Detect which cell encompasses the target text, then output its (X, Y) center coordinate. 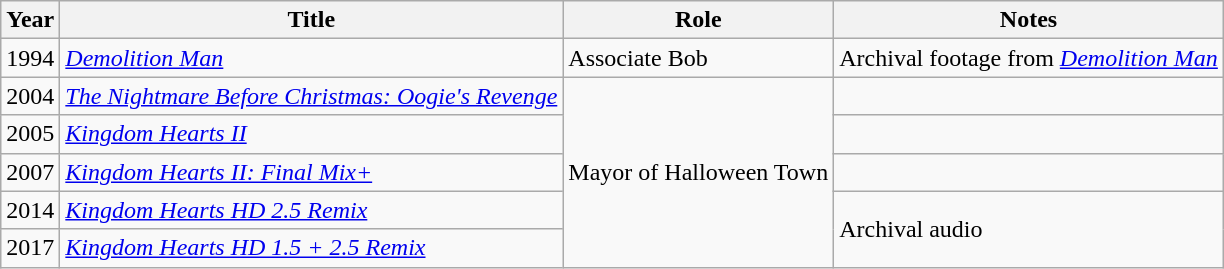
The Nightmare Before Christmas: Oogie's Revenge (312, 96)
1994 (30, 58)
Mayor of Halloween Town (698, 172)
Notes (1029, 20)
Year (30, 20)
Associate Bob (698, 58)
Kingdom Hearts HD 2.5 Remix (312, 210)
Kingdom Hearts HD 1.5 + 2.5 Remix (312, 248)
Kingdom Hearts II (312, 134)
2004 (30, 96)
2007 (30, 172)
Archival audio (1029, 229)
2005 (30, 134)
Demolition Man (312, 58)
Title (312, 20)
2017 (30, 248)
Kingdom Hearts II: Final Mix+ (312, 172)
2014 (30, 210)
Role (698, 20)
Archival footage from Demolition Man (1029, 58)
